Extract the (x, y) coordinate from the center of the cell holding the provided text.  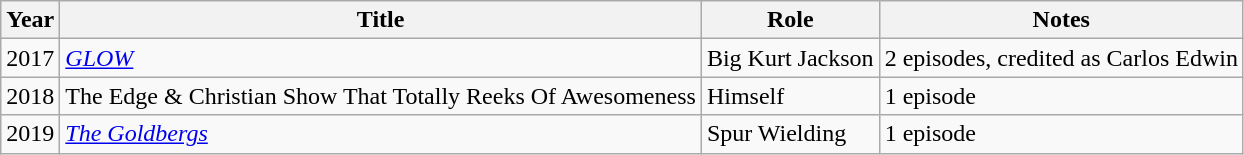
2 episodes, credited as Carlos Edwin (1061, 58)
Year (30, 20)
Notes (1061, 20)
Role (790, 20)
GLOW (381, 58)
Title (381, 20)
2018 (30, 96)
Big Kurt Jackson (790, 58)
The Edge & Christian Show That Totally Reeks Of Awesomeness (381, 96)
2019 (30, 134)
The Goldbergs (381, 134)
Himself (790, 96)
Spur Wielding (790, 134)
2017 (30, 58)
